Extract the (X, Y) coordinate from the center of the cell holding the provided text.  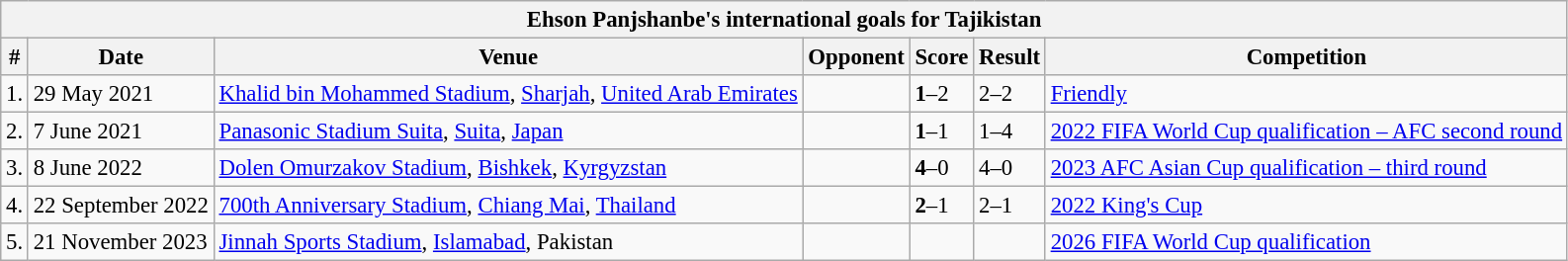
Khalid bin Mohammed Stadium, Sharjah, United Arab Emirates (508, 94)
Opponent (856, 57)
2023 AFC Asian Cup qualification – third round (1306, 168)
21 November 2023 (121, 242)
Result (1010, 57)
Venue (508, 57)
Ehson Panjshanbe's international goals for Tajikistan (785, 20)
1–4 (1010, 131)
2022 FIFA World Cup qualification – AFC second round (1306, 131)
5. (15, 242)
# (15, 57)
Jinnah Sports Stadium, Islamabad, Pakistan (508, 242)
Dolen Omurzakov Stadium, Bishkek, Kyrgyzstan (508, 168)
Score (941, 57)
1–2 (941, 94)
Friendly (1306, 94)
8 June 2022 (121, 168)
7 June 2021 (121, 131)
2–2 (1010, 94)
3. (15, 168)
1–1 (941, 131)
4. (15, 206)
2. (15, 131)
Date (121, 57)
1. (15, 94)
700th Anniversary Stadium, Chiang Mai, Thailand (508, 206)
2022 King's Cup (1306, 206)
2026 FIFA World Cup qualification (1306, 242)
Competition (1306, 57)
22 September 2022 (121, 206)
Panasonic Stadium Suita, Suita, Japan (508, 131)
29 May 2021 (121, 94)
